Find where the given text appears and provide that cell's center as (x, y) coordinate. 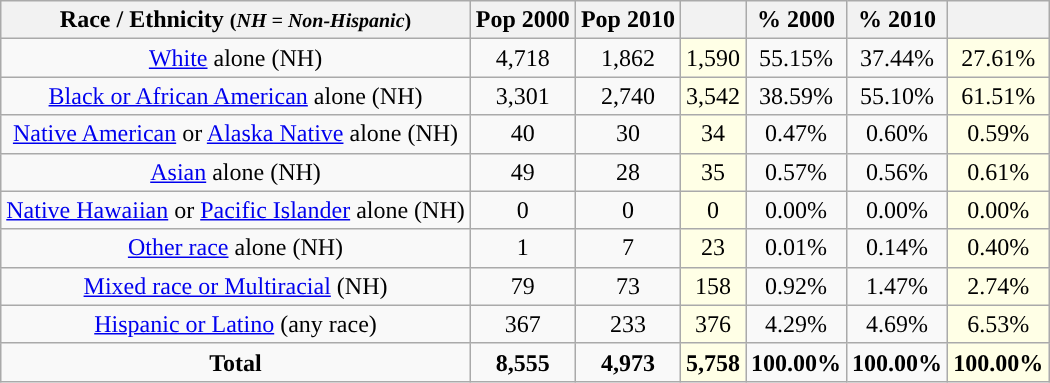
2,740 (628, 96)
0.47% (796, 134)
34 (712, 134)
Native Hawaiian or Pacific Islander alone (NH) (236, 210)
7 (628, 248)
0.92% (796, 286)
367 (522, 324)
% 2000 (796, 20)
40 (522, 134)
8,555 (522, 362)
Asian alone (NH) (236, 172)
37.44% (898, 58)
0.59% (998, 134)
0.01% (796, 248)
Race / Ethnicity (NH = Non-Hispanic) (236, 20)
0.56% (898, 172)
376 (712, 324)
0.14% (898, 248)
1 (522, 248)
35 (712, 172)
23 (712, 248)
5,758 (712, 362)
3,301 (522, 96)
0.60% (898, 134)
4,718 (522, 58)
Pop 2010 (628, 20)
1,590 (712, 58)
49 (522, 172)
1,862 (628, 58)
4.29% (796, 324)
Hispanic or Latino (any race) (236, 324)
4.69% (898, 324)
73 (628, 286)
0.61% (998, 172)
Total (236, 362)
233 (628, 324)
27.61% (998, 58)
White alone (NH) (236, 58)
55.15% (796, 58)
Black or African American alone (NH) (236, 96)
6.53% (998, 324)
61.51% (998, 96)
158 (712, 286)
0.57% (796, 172)
Native American or Alaska Native alone (NH) (236, 134)
Other race alone (NH) (236, 248)
2.74% (998, 286)
79 (522, 286)
38.59% (796, 96)
55.10% (898, 96)
3,542 (712, 96)
% 2010 (898, 20)
28 (628, 172)
4,973 (628, 362)
0.40% (998, 248)
30 (628, 134)
1.47% (898, 286)
Mixed race or Multiracial (NH) (236, 286)
Pop 2000 (522, 20)
